Capture the cell that displays the provided text and extract its (X, Y) central coordinate. 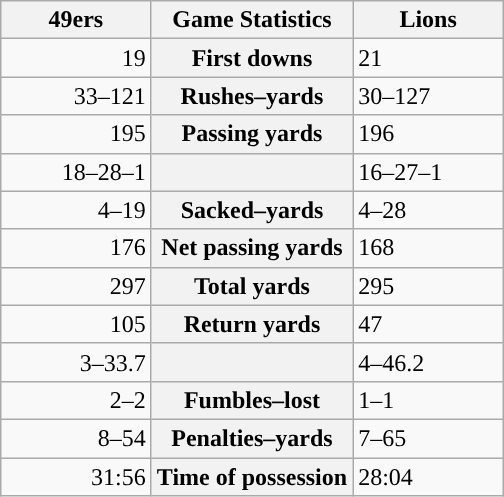
1–1 (428, 400)
176 (76, 248)
33–121 (76, 96)
Time of possession (252, 477)
105 (76, 324)
4–19 (76, 210)
Return yards (252, 324)
196 (428, 134)
21 (428, 58)
Sacked–yards (252, 210)
295 (428, 286)
First downs (252, 58)
49ers (76, 20)
297 (76, 286)
168 (428, 248)
7–65 (428, 438)
30–127 (428, 96)
Lions (428, 20)
Penalties–yards (252, 438)
16–27–1 (428, 172)
28:04 (428, 477)
Rushes–yards (252, 96)
18–28–1 (76, 172)
4–28 (428, 210)
19 (76, 58)
Passing yards (252, 134)
2–2 (76, 400)
Net passing yards (252, 248)
8–54 (76, 438)
47 (428, 324)
Fumbles–lost (252, 400)
Total yards (252, 286)
195 (76, 134)
4–46.2 (428, 362)
Game Statistics (252, 20)
31:56 (76, 477)
3–33.7 (76, 362)
